Provide the (x, y) coordinate of the cell's center where the given text is located.  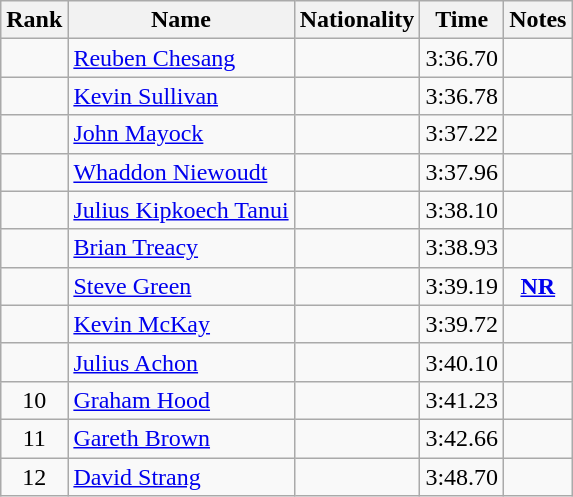
3:38.10 (462, 210)
Name (181, 20)
Steve Green (181, 286)
Rank (34, 20)
Graham Hood (181, 400)
Julius Kipkoech Tanui (181, 210)
Kevin McKay (181, 324)
Reuben Chesang (181, 58)
David Strang (181, 477)
10 (34, 400)
3:39.19 (462, 286)
3:38.93 (462, 248)
Gareth Brown (181, 438)
John Mayock (181, 134)
3:40.10 (462, 362)
Whaddon Niewoudt (181, 172)
3:36.70 (462, 58)
3:39.72 (462, 324)
NR (538, 286)
3:36.78 (462, 96)
Kevin Sullivan (181, 96)
Brian Treacy (181, 248)
Nationality (357, 20)
3:37.22 (462, 134)
Julius Achon (181, 362)
12 (34, 477)
Time (462, 20)
3:37.96 (462, 172)
11 (34, 438)
3:48.70 (462, 477)
Notes (538, 20)
3:41.23 (462, 400)
3:42.66 (462, 438)
